Return the (x, y) coordinate for the center point of the cell that contains the specified text.  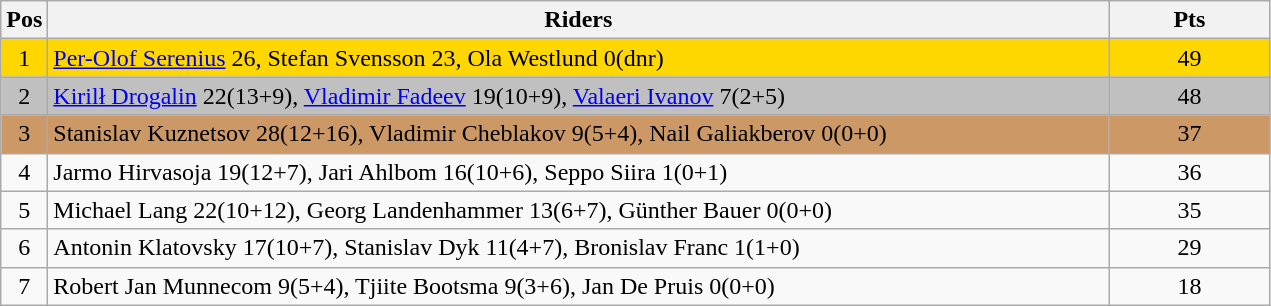
Robert Jan Munnecom 9(5+4), Tjiite Bootsma 9(3+6), Jan De Pruis 0(0+0) (578, 286)
Pts (1190, 20)
Kirilł Drogalin 22(13+9), Vladimir Fadeev 19(10+9), Valaeri Ivanov 7(2+5) (578, 96)
2 (24, 96)
Jarmo Hirvasoja 19(12+7), Jari Ahlbom 16(10+6), Seppo Siira 1(0+1) (578, 172)
49 (1190, 58)
37 (1190, 134)
1 (24, 58)
3 (24, 134)
35 (1190, 210)
18 (1190, 286)
7 (24, 286)
29 (1190, 248)
Per-Olof Serenius 26, Stefan Svensson 23, Ola Westlund 0(dnr) (578, 58)
48 (1190, 96)
6 (24, 248)
36 (1190, 172)
5 (24, 210)
Michael Lang 22(10+12), Georg Landenhammer 13(6+7), Günther Bauer 0(0+0) (578, 210)
4 (24, 172)
Antonin Klatovsky 17(10+7), Stanislav Dyk 11(4+7), Bronislav Franc 1(1+0) (578, 248)
Riders (578, 20)
Stanislav Kuznetsov 28(12+16), Vladimir Cheblakov 9(5+4), Nail Galiakberov 0(0+0) (578, 134)
Pos (24, 20)
